Detect which cell encompasses the target text, then output its (x, y) center coordinate. 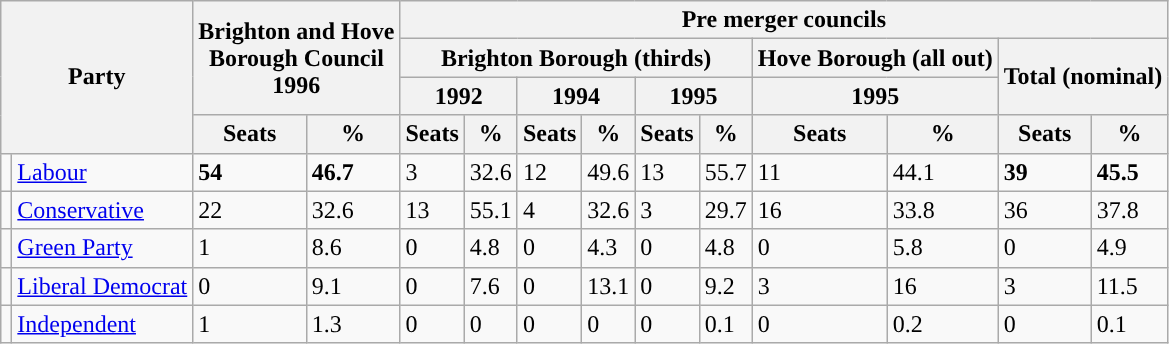
12 (549, 172)
13.1 (608, 286)
44.1 (942, 172)
22 (250, 210)
0.2 (942, 324)
Green Party (102, 248)
1.3 (353, 324)
1994 (576, 96)
7.6 (490, 286)
Hove Borough (all out) (875, 58)
Labour (102, 172)
45.5 (1130, 172)
Conservative (102, 210)
4 (549, 210)
49.6 (608, 172)
1992 (458, 96)
46.7 (353, 172)
Independent (102, 324)
Total (nominal) (1083, 77)
4.9 (1130, 248)
Liberal Democrat (102, 286)
8.6 (353, 248)
Party (97, 77)
9.2 (726, 286)
54 (250, 172)
4.3 (608, 248)
Brighton Borough (thirds) (576, 58)
11.5 (1130, 286)
37.8 (1130, 210)
29.7 (726, 210)
Pre merger councils (784, 20)
Brighton and HoveBorough Council1996 (296, 58)
5.8 (942, 248)
39 (1044, 172)
55.1 (490, 210)
11 (820, 172)
55.7 (726, 172)
36 (1044, 210)
9.1 (353, 286)
33.8 (942, 210)
